Identify which cell holds the provided text, then report its [X, Y] central coordinate. 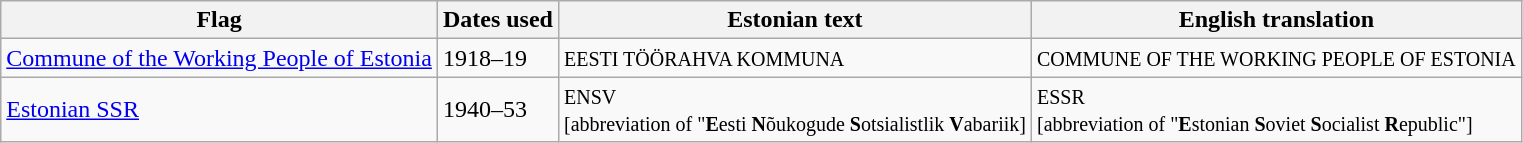
Estonian SSR [220, 110]
ESSR[abbreviation of "Estonian Soviet Socialist Republic"] [1276, 110]
EESTI TÖÖRAHVA KOMMUNA [794, 58]
1918–19 [498, 58]
Flag [220, 20]
Estonian text [794, 20]
COMMUNE OF THE WORKING PEOPLE OF ESTONIA [1276, 58]
1940–53 [498, 110]
Dates used [498, 20]
ENSV[abbreviation of "Eesti Nõukogude Sotsialistlik Vabariik] [794, 110]
Commune of the Working People of Estonia [220, 58]
English translation [1276, 20]
